Detect which cell encompasses the target text, then output its [X, Y] center coordinate. 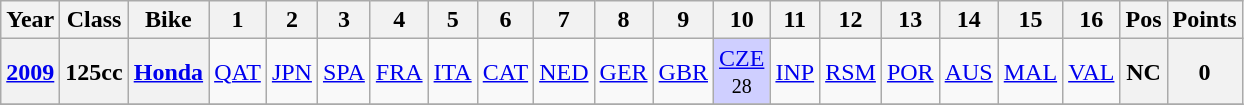
16 [1092, 20]
QAT [238, 72]
Year [30, 20]
2009 [30, 72]
Points [1204, 20]
MAL [1030, 72]
3 [344, 20]
6 [505, 20]
GER [624, 72]
CAT [505, 72]
Bike [168, 20]
NED [564, 72]
4 [399, 20]
7 [564, 20]
5 [452, 20]
Class [94, 20]
9 [683, 20]
12 [851, 20]
AUS [968, 72]
JPN [292, 72]
11 [795, 20]
14 [968, 20]
INP [795, 72]
FRA [399, 72]
8 [624, 20]
ITA [452, 72]
15 [1030, 20]
RSM [851, 72]
CZE28 [742, 72]
GBR [683, 72]
0 [1204, 72]
10 [742, 20]
13 [910, 20]
Pos [1144, 20]
Honda [168, 72]
SPA [344, 72]
NC [1144, 72]
VAL [1092, 72]
2 [292, 20]
1 [238, 20]
125cc [94, 72]
POR [910, 72]
